Output the [x, y] coordinate of the center of the cell containing the given text.  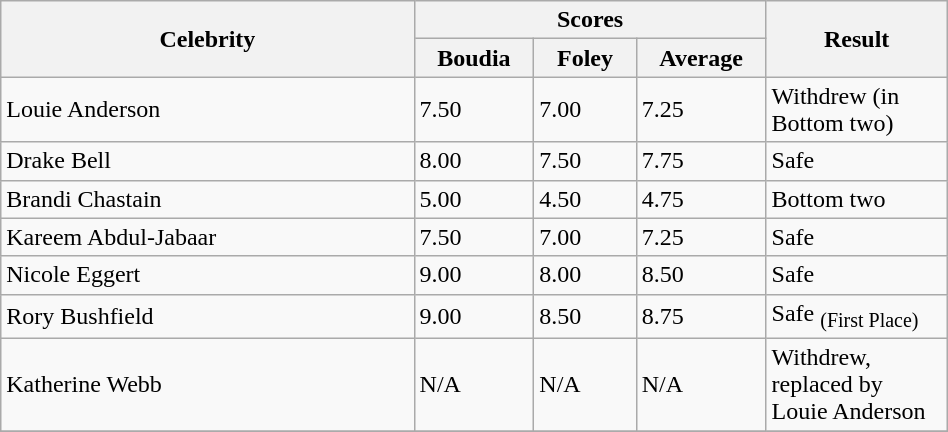
Drake Bell [208, 161]
Foley [585, 58]
4.50 [585, 199]
Result [856, 39]
Boudia [474, 58]
Brandi Chastain [208, 199]
Average [701, 58]
5.00 [474, 199]
Withdrew (in Bottom two) [856, 110]
4.75 [701, 199]
Celebrity [208, 39]
Kareem Abdul-Jabaar [208, 237]
Withdrew, replaced by Louie Anderson [856, 385]
Scores [590, 20]
Bottom two [856, 199]
Louie Anderson [208, 110]
Nicole Eggert [208, 275]
Katherine Webb [208, 385]
7.75 [701, 161]
Rory Bushfield [208, 316]
8.75 [701, 316]
Safe (First Place) [856, 316]
